Locate the cell with the specified text and output its (x, y) center coordinate. 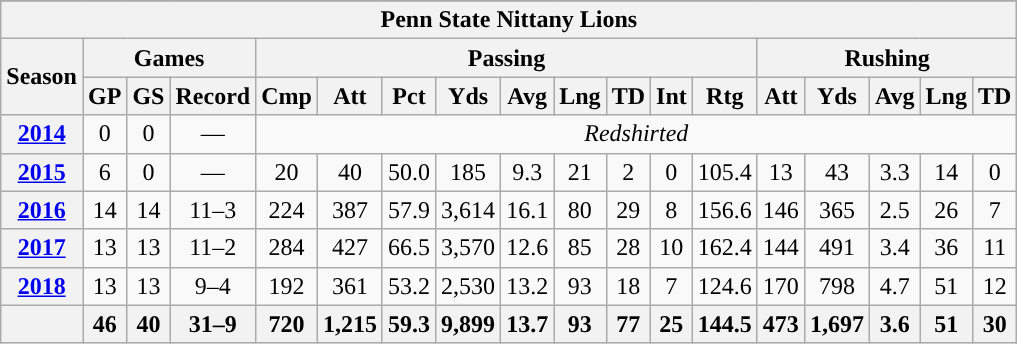
105.4 (724, 172)
3,614 (468, 210)
185 (468, 172)
66.5 (408, 248)
11–2 (213, 248)
29 (628, 210)
10 (672, 248)
491 (836, 248)
9.3 (528, 172)
85 (580, 248)
GS (148, 96)
2 (628, 172)
2018 (42, 286)
1,215 (350, 324)
Penn State Nittany Lions (509, 20)
473 (780, 324)
Rtg (724, 96)
124.6 (724, 286)
8 (672, 210)
224 (287, 210)
720 (287, 324)
156.6 (724, 210)
Season (42, 77)
Pct (408, 96)
427 (350, 248)
4.7 (894, 286)
30 (994, 324)
Rushing (887, 58)
6 (104, 172)
20 (287, 172)
50.0 (408, 172)
Record (213, 96)
57.9 (408, 210)
2015 (42, 172)
GP (104, 96)
25 (672, 324)
9–4 (213, 286)
798 (836, 286)
3.6 (894, 324)
13.7 (528, 324)
31–9 (213, 324)
26 (946, 210)
21 (580, 172)
11 (994, 248)
53.2 (408, 286)
59.3 (408, 324)
2.5 (894, 210)
1,697 (836, 324)
387 (350, 210)
12 (994, 286)
3,570 (468, 248)
192 (287, 286)
162.4 (724, 248)
80 (580, 210)
16.1 (528, 210)
2017 (42, 248)
36 (946, 248)
Cmp (287, 96)
2014 (42, 134)
46 (104, 324)
3.3 (894, 172)
9,899 (468, 324)
2,530 (468, 286)
146 (780, 210)
43 (836, 172)
170 (780, 286)
77 (628, 324)
Redshirted (636, 134)
361 (350, 286)
3.4 (894, 248)
Games (168, 58)
18 (628, 286)
365 (836, 210)
144 (780, 248)
144.5 (724, 324)
2016 (42, 210)
12.6 (528, 248)
11–3 (213, 210)
Passing (507, 58)
28 (628, 248)
284 (287, 248)
Int (672, 96)
13.2 (528, 286)
